Find where the given text appears and provide that cell's center as [x, y] coordinate. 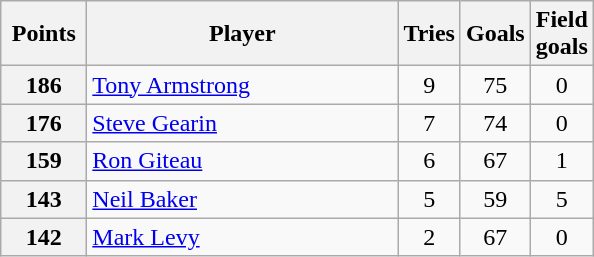
Tony Armstrong [242, 85]
74 [495, 123]
1 [562, 161]
Mark Levy [242, 237]
2 [430, 237]
159 [44, 161]
Goals [495, 34]
7 [430, 123]
Ron Giteau [242, 161]
Neil Baker [242, 199]
Tries [430, 34]
142 [44, 237]
Player [242, 34]
75 [495, 85]
Field goals [562, 34]
6 [430, 161]
176 [44, 123]
9 [430, 85]
143 [44, 199]
186 [44, 85]
Steve Gearin [242, 123]
Points [44, 34]
59 [495, 199]
